Extract the [x, y] coordinate from the center of the cell holding the provided text.  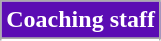
Coaching staff [81, 20]
